Find where the given text appears and provide that cell's center as [X, Y] coordinate. 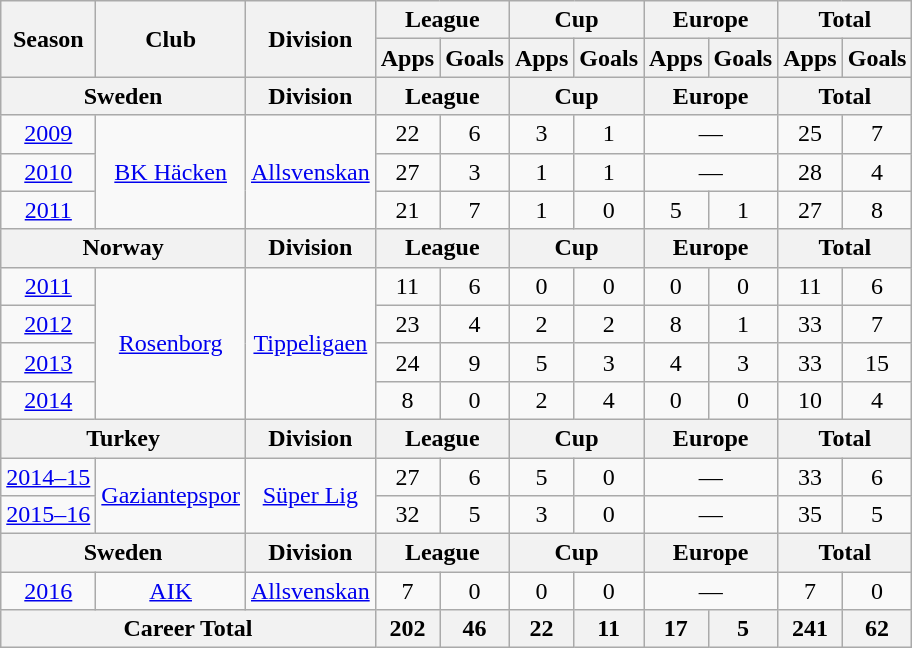
Süper Lig [310, 496]
202 [407, 629]
2014 [48, 400]
Rosenborg [171, 343]
15 [877, 362]
2016 [48, 591]
241 [810, 629]
28 [810, 172]
21 [407, 210]
2013 [48, 362]
2015–16 [48, 515]
2012 [48, 324]
Norway [124, 248]
2009 [48, 134]
24 [407, 362]
AIK [171, 591]
9 [475, 362]
Club [171, 39]
Season [48, 39]
17 [676, 629]
32 [407, 515]
Turkey [124, 438]
46 [475, 629]
Gaziantepspor [171, 496]
23 [407, 324]
25 [810, 134]
35 [810, 515]
62 [877, 629]
Career Total [188, 629]
2014–15 [48, 477]
Tippeligaen [310, 343]
2010 [48, 172]
10 [810, 400]
BK Häcken [171, 172]
